Capture the cell that displays the provided text and extract its (X, Y) central coordinate. 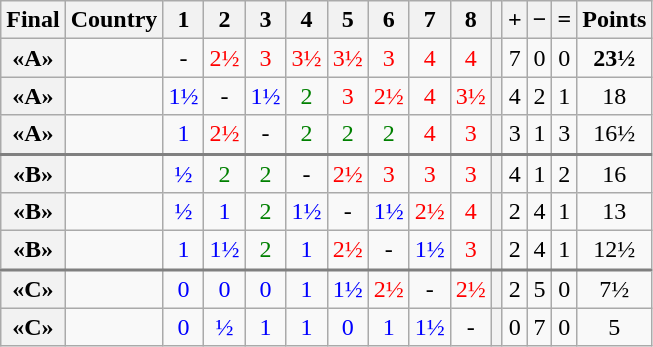
Final (33, 20)
13 (614, 212)
− (540, 20)
8 (470, 20)
Points (614, 20)
23½ (614, 58)
12½ (614, 250)
16½ (614, 134)
18 (614, 96)
+ (514, 20)
Country (114, 20)
6 (388, 20)
16 (614, 174)
= (564, 20)
7½ (614, 288)
